Provide the (X, Y) coordinate of the cell's center where the given text is located.  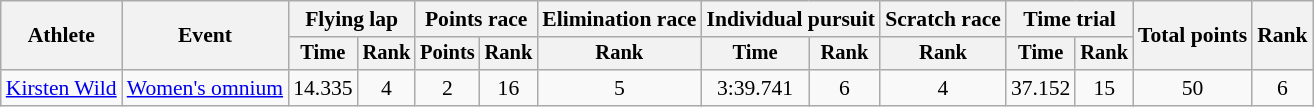
Time trial (1070, 19)
Total points (1192, 36)
Kirsten Wild (62, 88)
Athlete (62, 36)
Points race (476, 19)
16 (509, 88)
15 (1104, 88)
Points (447, 54)
50 (1192, 88)
14.335 (322, 88)
Flying lap (352, 19)
5 (619, 88)
37.152 (1040, 88)
Scratch race (943, 19)
Women's omnium (205, 88)
3:39.741 (754, 88)
Event (205, 36)
2 (447, 88)
Individual pursuit (790, 19)
Elimination race (619, 19)
